Extract the [X, Y] coordinate from the center of the cell holding the provided text.  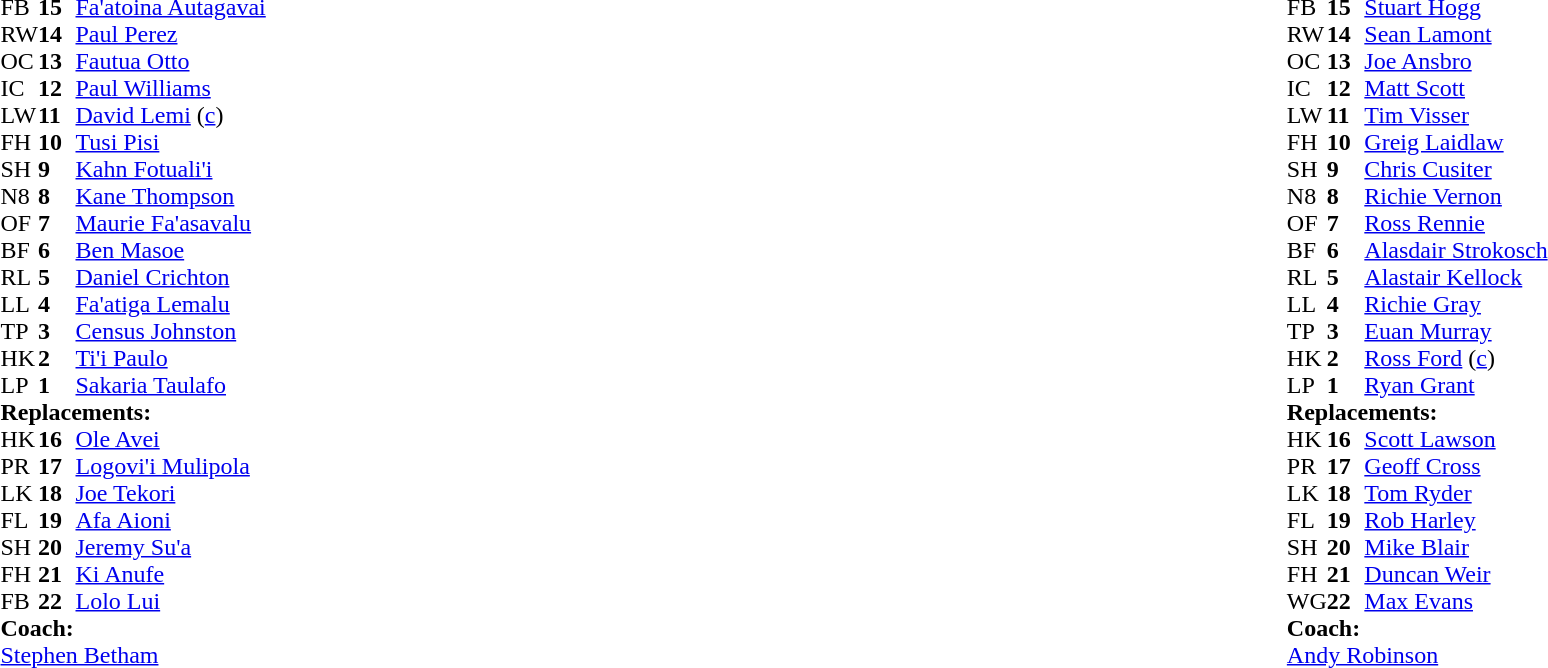
Tusi Pisi [171, 142]
WG [1307, 602]
Richie Gray [1456, 304]
Greig Laidlaw [1456, 142]
Sakaria Taulafo [171, 386]
Afa Aioni [171, 520]
Geoff Cross [1456, 466]
Ole Avei [171, 440]
Joe Ansbro [1456, 62]
Richie Vernon [1456, 196]
Fa'atiga Lemalu [171, 304]
Logovi'i Mulipola [171, 466]
Maurie Fa'asavalu [171, 224]
Tom Ryder [1456, 494]
Daniel Crichton [171, 278]
Max Evans [1456, 602]
Ross Rennie [1456, 224]
Paul Perez [171, 34]
Tim Visser [1456, 116]
Mike Blair [1456, 548]
Ross Ford (c) [1456, 358]
Euan Murray [1456, 332]
Ben Masoe [171, 250]
Lolo Lui [171, 602]
Kane Thompson [171, 196]
Chris Cusiter [1456, 170]
Duncan Weir [1456, 574]
Joe Tekori [171, 494]
Paul Williams [171, 88]
Census Johnston [171, 332]
Alastair Kellock [1456, 278]
David Lemi (c) [171, 116]
Alasdair Strokosch [1456, 250]
Sean Lamont [1456, 34]
FB [19, 602]
Fautua Otto [171, 62]
Scott Lawson [1456, 440]
Kahn Fotuali'i [171, 170]
Ryan Grant [1456, 386]
Ti'i Paulo [171, 358]
Rob Harley [1456, 520]
Jeremy Su'a [171, 548]
Ki Anufe [171, 574]
Matt Scott [1456, 88]
